Detect which cell encompasses the target text, then output its (x, y) center coordinate. 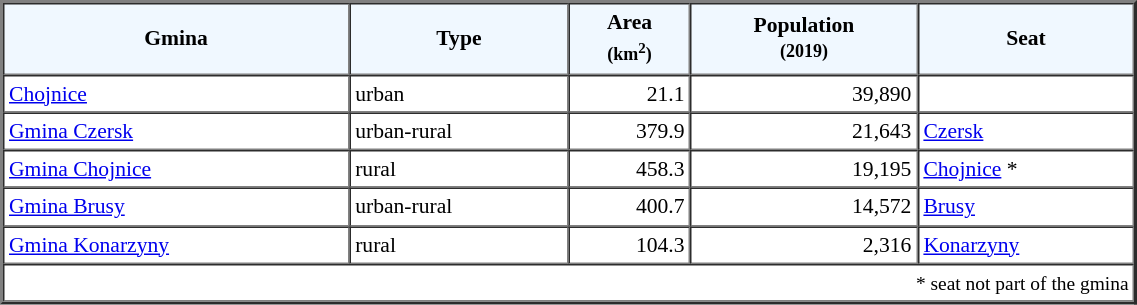
Type (458, 38)
* seat not part of the gmina (569, 283)
21,643 (804, 131)
Gmina Czersk (176, 131)
Gmina Chojnice (176, 169)
Brusy (1026, 207)
39,890 (804, 93)
104.3 (630, 245)
Gmina Konarzyny (176, 245)
Gmina (176, 38)
2,316 (804, 245)
400.7 (630, 207)
Chojnice * (1026, 169)
458.3 (630, 169)
379.9 (630, 131)
Seat (1026, 38)
Population(2019) (804, 38)
Gmina Brusy (176, 207)
urban (458, 93)
Konarzyny (1026, 245)
Chojnice (176, 93)
19,195 (804, 169)
Czersk (1026, 131)
14,572 (804, 207)
Area(km2) (630, 38)
21.1 (630, 93)
